Identify which cell holds the provided text, then report its (X, Y) central coordinate. 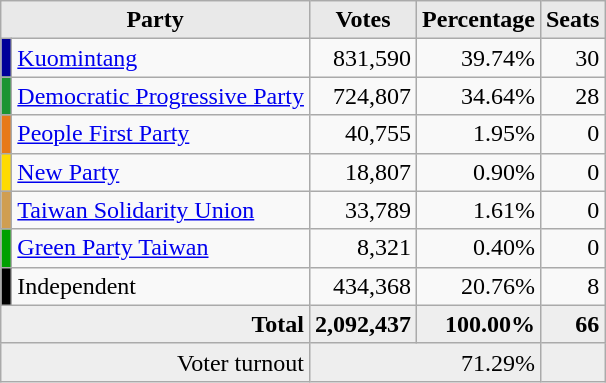
8 (572, 286)
0.40% (479, 248)
40,755 (362, 134)
Percentage (479, 20)
Party (156, 20)
831,590 (362, 58)
0.90% (479, 172)
71.29% (424, 362)
People First Party (161, 134)
724,807 (362, 96)
20.76% (479, 286)
Seats (572, 20)
Total (156, 324)
Voter turnout (156, 362)
39.74% (479, 58)
30 (572, 58)
Kuomintang (161, 58)
2,092,437 (362, 324)
34.64% (479, 96)
Green Party Taiwan (161, 248)
Votes (362, 20)
28 (572, 96)
100.00% (479, 324)
8,321 (362, 248)
Independent (161, 286)
66 (572, 324)
Democratic Progressive Party (161, 96)
1.95% (479, 134)
434,368 (362, 286)
1.61% (479, 210)
New Party (161, 172)
Taiwan Solidarity Union (161, 210)
18,807 (362, 172)
33,789 (362, 210)
